Determine the (x, y) coordinate at the center of the cell enclosing the given text.  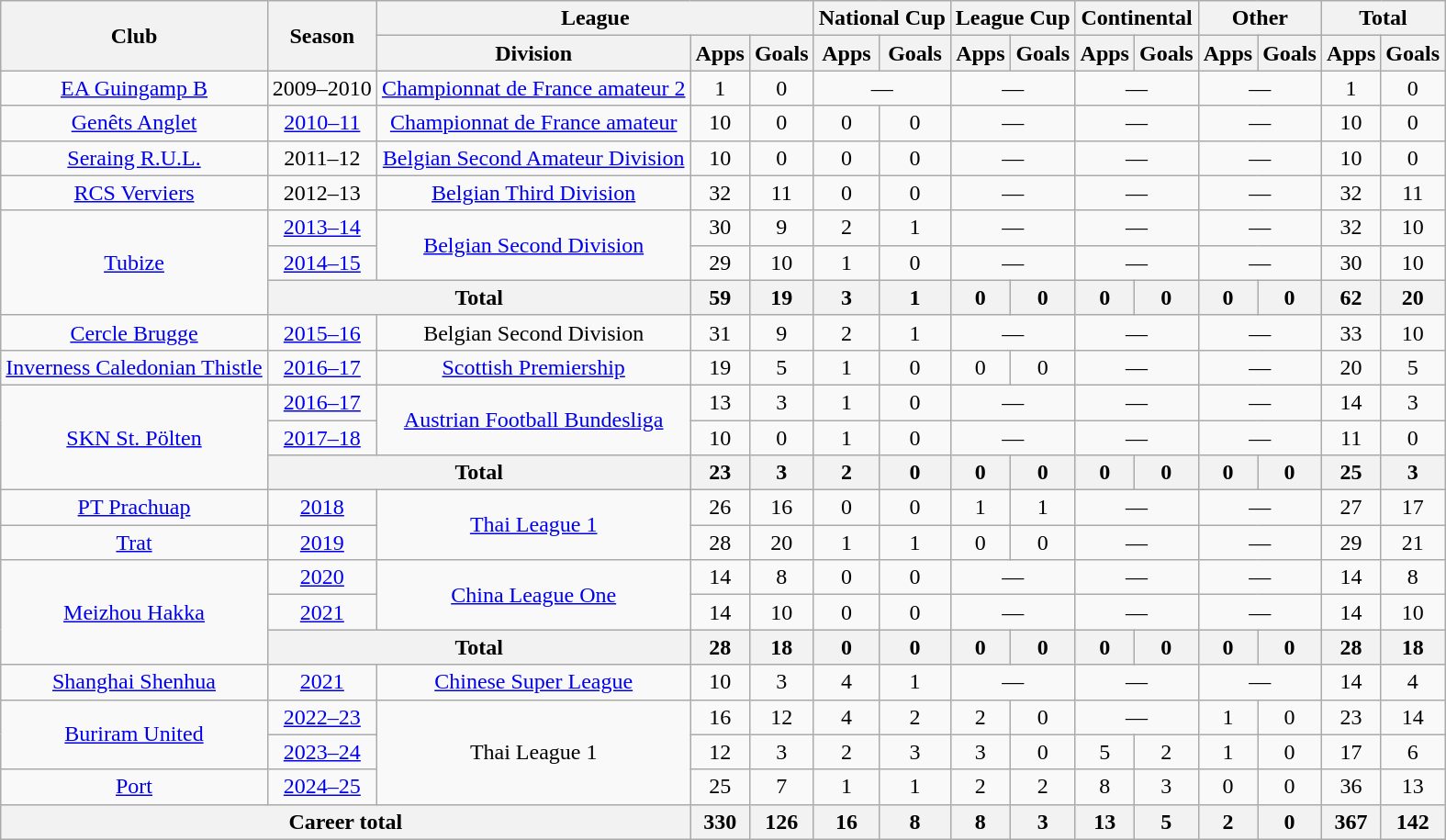
Championnat de France amateur 2 (533, 88)
Belgian Third Division (533, 193)
142 (1413, 822)
EA Guingamp B (134, 88)
2017–18 (321, 438)
Belgian Second Amateur Division (533, 158)
2012–13 (321, 193)
6 (1413, 752)
Shanghai Shenhua (134, 682)
27 (1351, 508)
Seraing R.U.L. (134, 158)
China League One (533, 595)
Buriram United (134, 734)
Cercle Brugge (134, 332)
2010–11 (321, 123)
Chinese Super League (533, 682)
Trat (134, 543)
Season (321, 36)
Port (134, 787)
21 (1413, 543)
Meizhou Hakka (134, 612)
PT Prachuap (134, 508)
Austrian Football Bundesliga (533, 420)
League Cup (1013, 18)
RCS Verviers (134, 193)
SKN St. Pölten (134, 437)
126 (781, 822)
367 (1351, 822)
Continental (1137, 18)
Club (134, 36)
2019 (321, 543)
2024–25 (321, 787)
Scottish Premiership (533, 367)
Other (1260, 18)
Inverness Caledonian Thistle (134, 367)
2014–15 (321, 263)
31 (720, 332)
2015–16 (321, 332)
26 (720, 508)
Tubize (134, 263)
62 (1351, 297)
36 (1351, 787)
2023–24 (321, 752)
2013–14 (321, 228)
33 (1351, 332)
2020 (321, 577)
Championnat de France amateur (533, 123)
2018 (321, 508)
2022–23 (321, 717)
2011–12 (321, 158)
59 (720, 297)
Genêts Anglet (134, 123)
League (595, 18)
7 (781, 787)
2009–2010 (321, 88)
Division (533, 53)
National Cup (881, 18)
Career total (345, 822)
330 (720, 822)
